Find where the given text appears and provide that cell's center as (X, Y) coordinate. 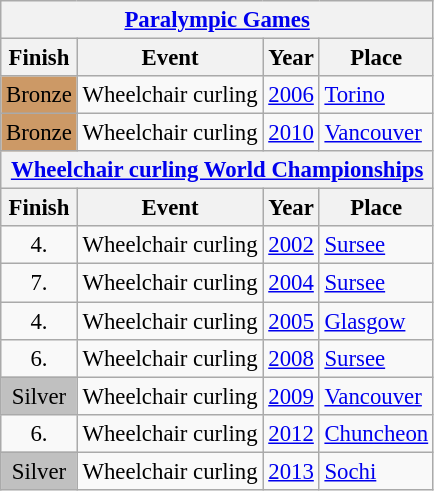
2013 (291, 471)
2002 (291, 245)
Chuncheon (376, 433)
2008 (291, 358)
Glasgow (376, 321)
2009 (291, 396)
Wheelchair curling World Championships (218, 170)
Torino (376, 95)
Paralympic Games (218, 20)
2012 (291, 433)
7. (39, 283)
2004 (291, 283)
2010 (291, 133)
2006 (291, 95)
2005 (291, 321)
Sochi (376, 471)
